Search for the cell housing the specified text and yield its [x, y] center coordinate. 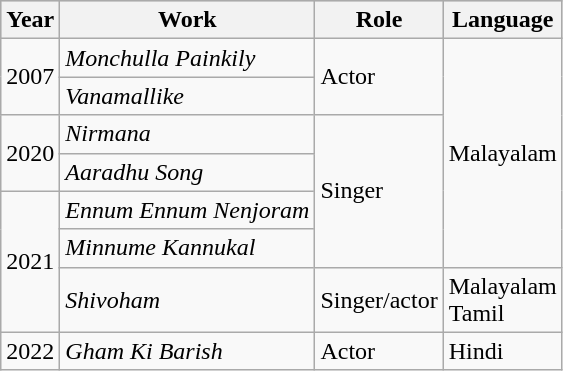
MalayalamTamil [502, 300]
Minnume Kannukal [188, 248]
Language [502, 20]
Shivoham [188, 300]
Aaradhu Song [188, 172]
Monchulla Painkily [188, 58]
Singer [379, 191]
Vanamallike [188, 96]
2021 [30, 262]
2020 [30, 153]
Ennum Ennum Nenjoram [188, 210]
2007 [30, 77]
Singer/actor [379, 300]
Year [30, 20]
Work [188, 20]
Gham Ki Barish [188, 351]
Role [379, 20]
Nirmana [188, 134]
2022 [30, 351]
Malayalam [502, 153]
Hindi [502, 351]
